Extract the (X, Y) coordinate from the center of the cell holding the provided text.  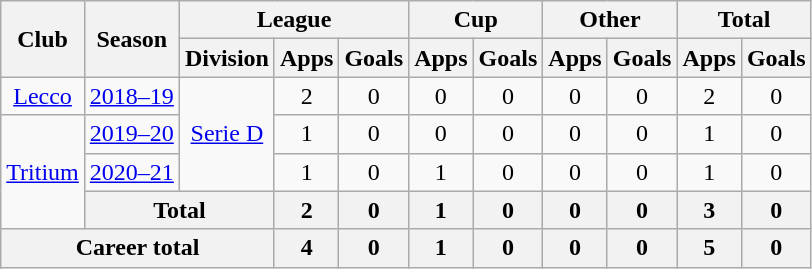
Season (132, 39)
3 (709, 210)
League (294, 20)
Cup (476, 20)
4 (306, 248)
2019–20 (132, 134)
Other (610, 20)
Lecco (43, 96)
Tritium (43, 172)
Serie D (226, 134)
2020–21 (132, 172)
Club (43, 39)
5 (709, 248)
Division (226, 58)
2018–19 (132, 96)
Career total (138, 248)
